Scan for the cell matching the given text and deliver its (x, y) coordinate at center. 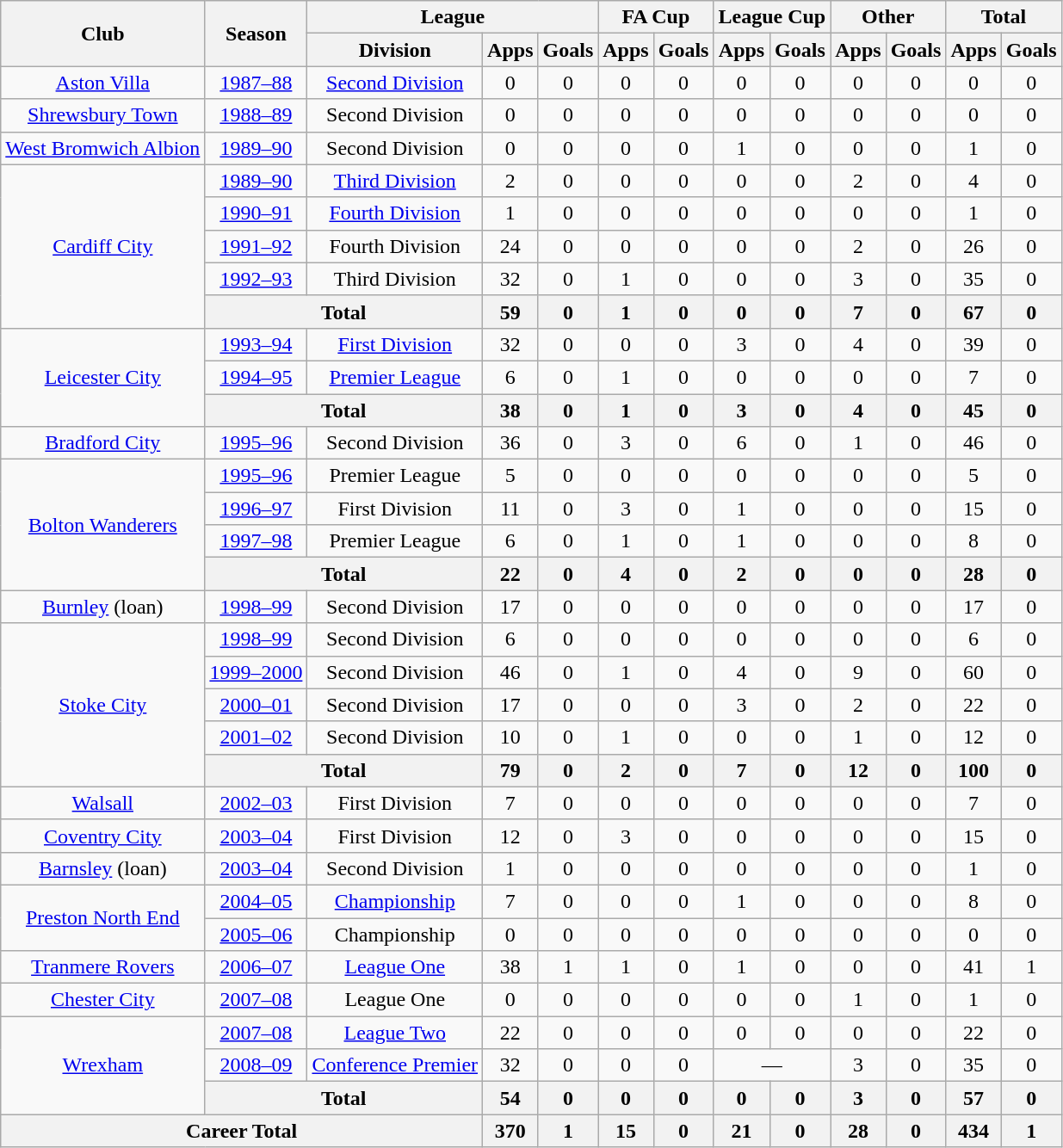
Burnley (loan) (103, 607)
League Cup (772, 17)
57 (973, 1098)
1988–89 (256, 115)
11 (510, 509)
1990–91 (256, 213)
Cardiff City (103, 246)
10 (510, 738)
79 (510, 770)
1993–94 (256, 344)
41 (973, 967)
League Two (395, 1033)
Shrewsbury Town (103, 115)
1991–92 (256, 246)
26 (973, 246)
24 (510, 246)
— (772, 1065)
FA Cup (656, 17)
370 (510, 1131)
League (453, 17)
Other (888, 17)
Coventry City (103, 836)
2005–06 (256, 934)
Club (103, 34)
100 (973, 770)
45 (973, 410)
Chester City (103, 1000)
54 (510, 1098)
Aston Villa (103, 83)
Preston North End (103, 917)
2008–09 (256, 1065)
9 (858, 672)
Division (395, 50)
2000–01 (256, 705)
Leicester City (103, 377)
2001–02 (256, 738)
Barnsley (loan) (103, 868)
1997–98 (256, 541)
60 (973, 672)
1987–88 (256, 83)
Bolton Wanderers (103, 525)
Tranmere Rovers (103, 967)
59 (510, 312)
434 (973, 1131)
1996–97 (256, 509)
21 (742, 1131)
1994–95 (256, 377)
39 (973, 344)
2002–03 (256, 803)
36 (510, 443)
Conference Premier (395, 1065)
Season (256, 34)
2004–05 (256, 901)
1992–93 (256, 279)
67 (973, 312)
Bradford City (103, 443)
West Bromwich Albion (103, 148)
Stoke City (103, 705)
2006–07 (256, 967)
Wrexham (103, 1065)
Walsall (103, 803)
1999–2000 (256, 672)
Career Total (242, 1131)
